Determine the (X, Y) coordinate at the center of the cell enclosing the given text.  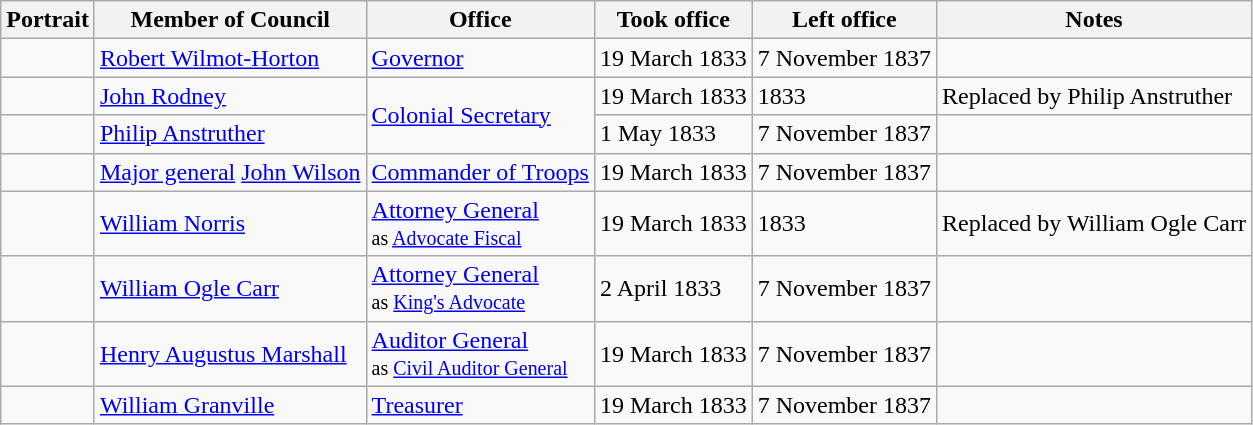
Governor (480, 58)
Henry Augustus Marshall (230, 354)
Colonial Secretary (480, 115)
Attorney Generalas King's Advocate (480, 288)
William Ogle Carr (230, 288)
Treasurer (480, 405)
John Rodney (230, 96)
Auditor Generalas Civil Auditor General (480, 354)
Philip Anstruther (230, 134)
Notes (1094, 20)
Replaced by Philip Anstruther (1094, 96)
Office (480, 20)
Member of Council (230, 20)
Portrait (48, 20)
Replaced by William Ogle Carr (1094, 224)
Commander of Troops (480, 172)
Robert Wilmot-Horton (230, 58)
Attorney Generalas Advocate Fiscal (480, 224)
Major general John Wilson (230, 172)
Took office (673, 20)
2 April 1833 (673, 288)
William Granville (230, 405)
Left office (844, 20)
1 May 1833 (673, 134)
William Norris (230, 224)
